Extract the (x, y) coordinate from the center of the cell holding the provided text.  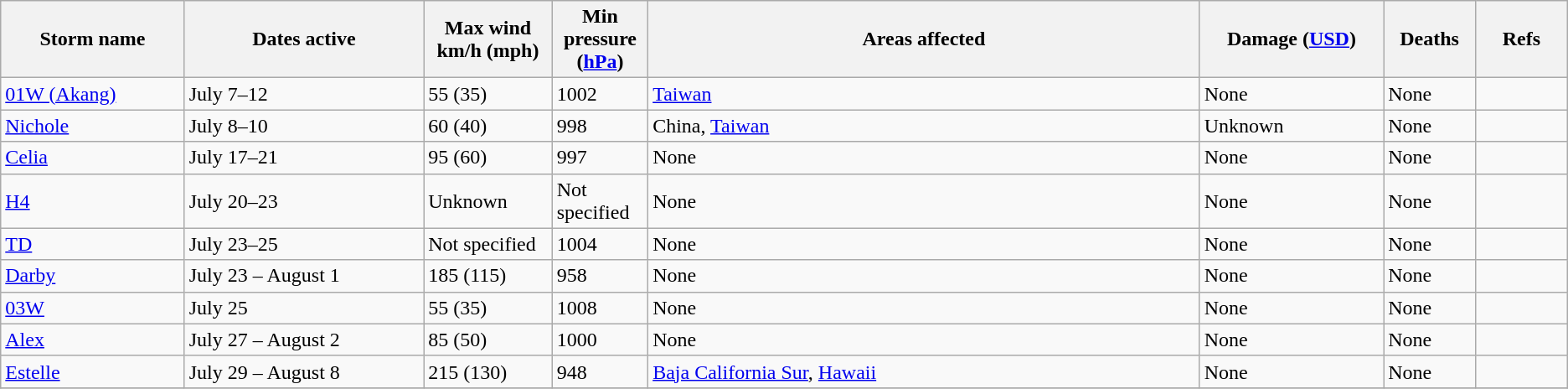
185 (115) (488, 276)
July 20–23 (303, 201)
1002 (600, 94)
1008 (600, 308)
July 29 – August 8 (303, 371)
July 7–12 (303, 94)
1004 (600, 244)
Max wind km/h (mph) (488, 39)
Areas affected (925, 39)
997 (600, 158)
1000 (600, 340)
July 25 (303, 308)
Min pressure (hPa) (600, 39)
60 (40) (488, 126)
95 (60) (488, 158)
Deaths (1430, 39)
July 27 – August 2 (303, 340)
Nichole (92, 126)
Refs (1521, 39)
03W (92, 308)
Baja California Sur, Hawaii (925, 371)
Taiwan (925, 94)
Celia (92, 158)
Alex (92, 340)
July 8–10 (303, 126)
H4 (92, 201)
01W (Akang) (92, 94)
July 17–21 (303, 158)
85 (50) (488, 340)
Darby (92, 276)
958 (600, 276)
948 (600, 371)
Estelle (92, 371)
TD (92, 244)
July 23 – August 1 (303, 276)
215 (130) (488, 371)
Damage (USD) (1292, 39)
998 (600, 126)
Storm name (92, 39)
July 23–25 (303, 244)
Dates active (303, 39)
China, Taiwan (925, 126)
